Locate the cell with the specified text and output its [x, y] center coordinate. 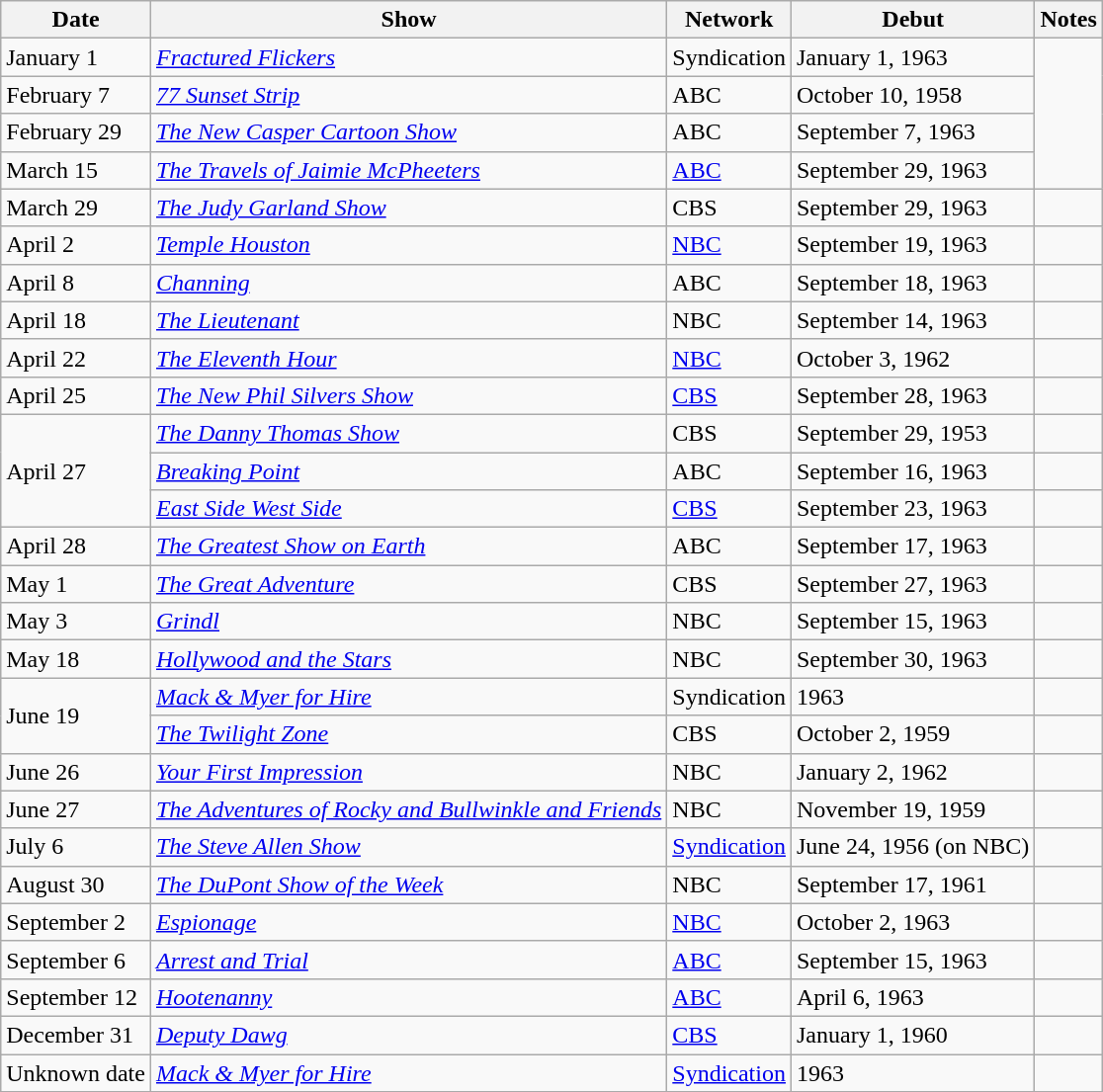
April 22 [76, 358]
September 28, 1963 [912, 395]
November 19, 1959 [912, 809]
January 2, 1962 [912, 772]
September 2 [76, 922]
September 7, 1963 [912, 132]
June 24, 1956 (on NBC) [912, 847]
September 29, 1953 [912, 433]
January 1, 1960 [912, 1035]
September 18, 1963 [912, 283]
September 27, 1963 [912, 584]
September 19, 1963 [912, 245]
April 27 [76, 470]
March 15 [76, 170]
April 2 [76, 245]
April 25 [76, 395]
February 7 [76, 95]
July 6 [76, 847]
May 3 [76, 622]
January 1 [76, 57]
Hollywood and the Stars [408, 659]
Deputy Dawg [408, 1035]
Network [729, 20]
Breaking Point [408, 471]
September 14, 1963 [912, 320]
East Side West Side [408, 509]
June 19 [76, 715]
The Eleventh Hour [408, 358]
May 1 [76, 584]
October 2, 1963 [912, 922]
The Danny Thomas Show [408, 433]
June 26 [76, 772]
Channing [408, 283]
March 29 [76, 208]
October 10, 1958 [912, 95]
May 18 [76, 659]
April 6, 1963 [912, 997]
Your First Impression [408, 772]
April 8 [76, 283]
The New Casper Cartoon Show [408, 132]
September 17, 1961 [912, 884]
September 12 [76, 997]
The Steve Allen Show [408, 847]
September 6 [76, 960]
September 23, 1963 [912, 509]
Unknown date [76, 1072]
September 17, 1963 [912, 546]
The Greatest Show on Earth [408, 546]
The Judy Garland Show [408, 208]
Espionage [408, 922]
77 Sunset Strip [408, 95]
The Lieutenant [408, 320]
The Twilight Zone [408, 734]
September 30, 1963 [912, 659]
The Adventures of Rocky and Bullwinkle and Friends [408, 809]
Grindl [408, 622]
Date [76, 20]
The Great Adventure [408, 584]
Show [408, 20]
April 28 [76, 546]
October 2, 1959 [912, 734]
June 27 [76, 809]
September 16, 1963 [912, 471]
Fractured Flickers [408, 57]
Notes [1068, 20]
Debut [912, 20]
February 29 [76, 132]
The New Phil Silvers Show [408, 395]
January 1, 1963 [912, 57]
April 18 [76, 320]
Temple Houston [408, 245]
Hootenanny [408, 997]
The DuPont Show of the Week [408, 884]
The Travels of Jaimie McPheeters [408, 170]
October 3, 1962 [912, 358]
Arrest and Trial [408, 960]
December 31 [76, 1035]
August 30 [76, 884]
